Find where the given text appears and provide that cell's center as [X, Y] coordinate. 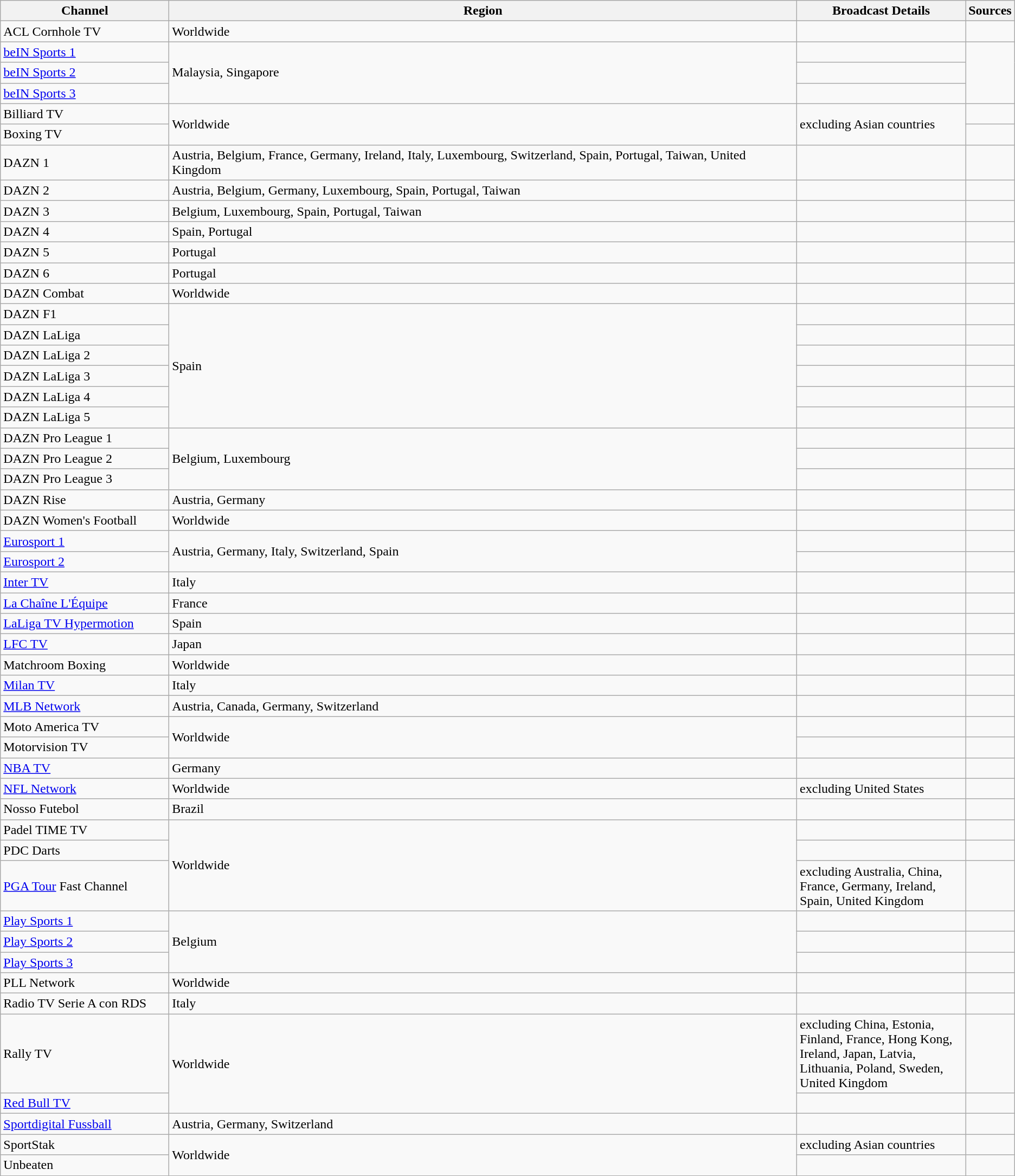
Moto America TV [85, 727]
Broadcast Details [882, 11]
France [483, 603]
Malaysia, Singapore [483, 73]
Sportdigital Fussball [85, 1124]
DAZN LaLiga 4 [85, 397]
DAZN 5 [85, 252]
Belgium, Luxembourg [483, 458]
DAZN Pro League 3 [85, 479]
NFL Network [85, 789]
excluding Australia, China, France, Germany, Ireland, Spain, United Kingdom [882, 886]
LaLiga TV Hypermotion [85, 624]
beIN Sports 2 [85, 73]
DAZN Pro League 1 [85, 438]
Austria, Germany [483, 500]
Unbeaten [85, 1165]
Sources [990, 11]
Austria, Belgium, Germany, Luxembourg, Spain, Portugal, Taiwan [483, 190]
beIN Sports 1 [85, 52]
La Chaîne L'Équipe [85, 603]
Austria, Germany, Italy, Switzerland, Spain [483, 551]
Eurosport 2 [85, 561]
ACL Cornhole TV [85, 31]
Boxing TV [85, 134]
SportStak [85, 1145]
DAZN Pro League 2 [85, 458]
DAZN LaLiga [85, 335]
Japan [483, 644]
Channel [85, 11]
Play Sports 3 [85, 962]
DAZN 6 [85, 273]
Brazil [483, 809]
Matchroom Boxing [85, 665]
Austria, Belgium, France, Germany, Ireland, Italy, Luxembourg, Switzerland, Spain, Portugal, Taiwan, United Kingdom [483, 163]
Eurosport 1 [85, 541]
Billiard TV [85, 114]
Rally TV [85, 1054]
Belgium [483, 941]
Germany [483, 768]
Spain, Portugal [483, 231]
Region [483, 11]
Inter TV [85, 582]
MLB Network [85, 706]
Red Bull TV [85, 1103]
Austria, Canada, Germany, Switzerland [483, 706]
PDC Darts [85, 850]
DAZN LaLiga 3 [85, 376]
DAZN 4 [85, 231]
DAZN LaLiga 2 [85, 356]
DAZN F1 [85, 314]
Radio TV Serie A con RDS [85, 1004]
beIN Sports 3 [85, 93]
Austria, Germany, Switzerland [483, 1124]
Milan TV [85, 686]
DAZN 3 [85, 211]
DAZN Women's Football [85, 520]
Play Sports 1 [85, 921]
DAZN Rise [85, 500]
DAZN 1 [85, 163]
Belgium, Luxembourg, Spain, Portugal, Taiwan [483, 211]
DAZN 2 [85, 190]
Motorvision TV [85, 747]
excluding China, Estonia, Finland, France, Hong Kong, Ireland, Japan, Latvia, Lithuania, Poland, Sweden, United Kingdom [882, 1054]
NBA TV [85, 768]
excluding United States [882, 789]
LFC TV [85, 644]
PLL Network [85, 983]
Play Sports 2 [85, 941]
DAZN LaLiga 5 [85, 417]
PGA Tour Fast Channel [85, 886]
Nosso Futebol [85, 809]
DAZN Combat [85, 294]
Padel TIME TV [85, 830]
